Locate the cell with the specified text and output its [x, y] center coordinate. 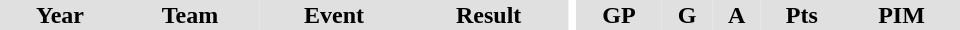
G [688, 15]
A [737, 15]
Team [190, 15]
GP [619, 15]
Pts [802, 15]
PIM [902, 15]
Result [488, 15]
Event [334, 15]
Year [60, 15]
